Pinpoint the cell where the given text exists, returning its (x, y) midpoint coordinate. 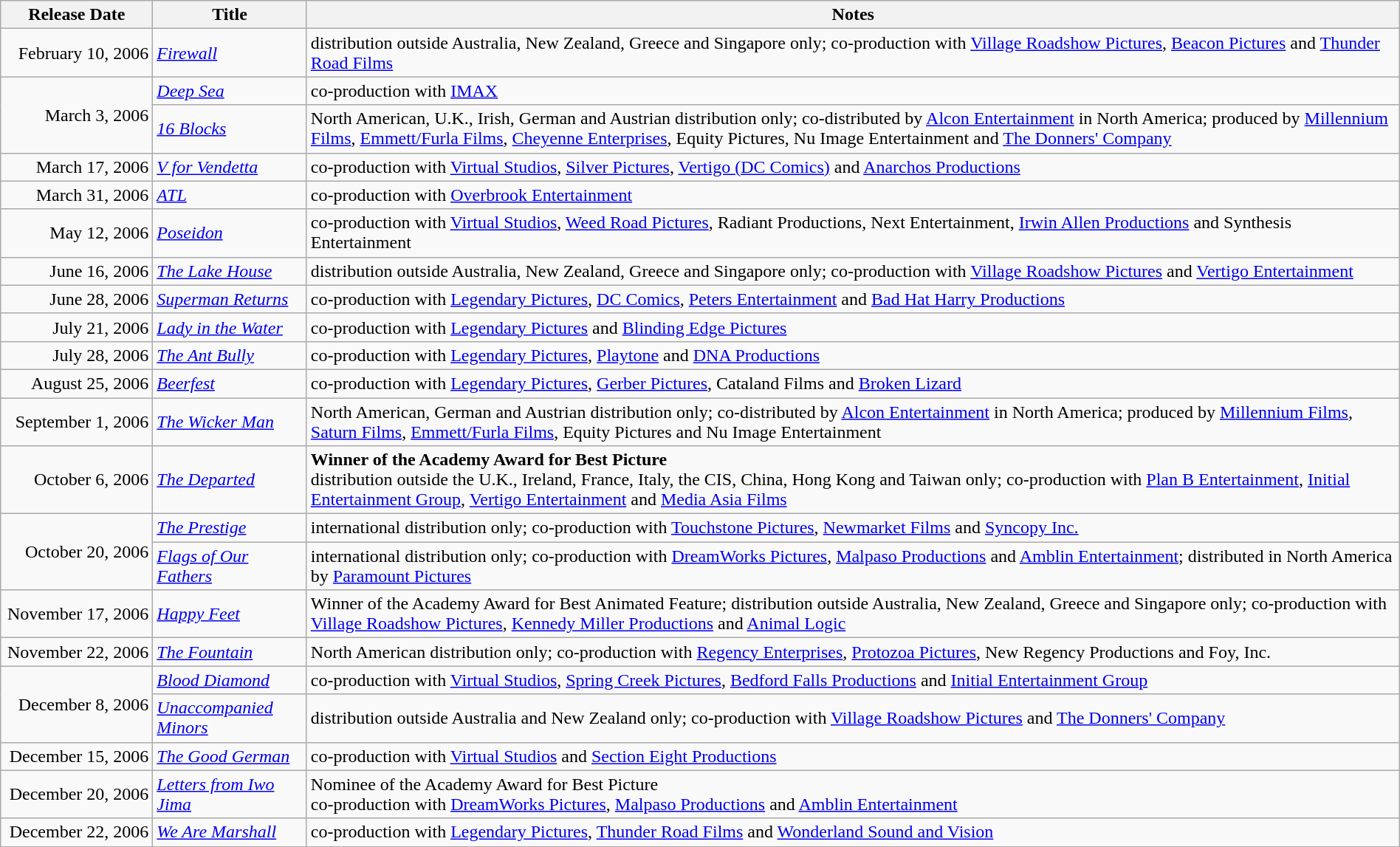
September 1, 2006 (77, 421)
March 31, 2006 (77, 195)
co-production with Virtual Studios and Section Eight Productions (853, 756)
Superman Returns (230, 299)
Happy Feet (230, 614)
co-production with Legendary Pictures, Gerber Pictures, Cataland Films and Broken Lizard (853, 383)
February 10, 2006 (77, 53)
international distribution only; co-production with Touchstone Pictures, Newmarket Films and Syncopy Inc. (853, 528)
June 28, 2006 (77, 299)
November 17, 2006 (77, 614)
Letters from Iwo Jima (230, 795)
Firewall (230, 53)
November 22, 2006 (77, 652)
16 Blocks (230, 128)
V for Vendetta (230, 167)
March 17, 2006 (77, 167)
August 25, 2006 (77, 383)
December 20, 2006 (77, 795)
July 28, 2006 (77, 355)
The Departed (230, 480)
The Good German (230, 756)
co-production with IMAX (853, 91)
Deep Sea (230, 91)
Poseidon (230, 233)
December 8, 2006 (77, 704)
The Lake House (230, 271)
Blood Diamond (230, 680)
co-production with Legendary Pictures, DC Comics, Peters Entertainment and Bad Hat Harry Productions (853, 299)
co-production with Legendary Pictures and Blinding Edge Pictures (853, 327)
Lady in the Water (230, 327)
Release Date (77, 15)
co-production with Virtual Studios, Spring Creek Pictures, Bedford Falls Productions and Initial Entertainment Group (853, 680)
May 12, 2006 (77, 233)
March 3, 2006 (77, 115)
The Prestige (230, 528)
October 6, 2006 (77, 480)
June 16, 2006 (77, 271)
Notes (853, 15)
co-production with Virtual Studios, Silver Pictures, Vertigo (DC Comics) and Anarchos Productions (853, 167)
ATL (230, 195)
The Wicker Man (230, 421)
Flags of Our Fathers (230, 566)
Title (230, 15)
Beerfest (230, 383)
We Are Marshall (230, 832)
July 21, 2006 (77, 327)
Unaccompanied Minors (230, 718)
October 20, 2006 (77, 552)
co-production with Overbrook Entertainment (853, 195)
distribution outside Australia, New Zealand, Greece and Singapore only; co-production with Village Roadshow Pictures and Vertigo Entertainment (853, 271)
December 15, 2006 (77, 756)
co-production with Legendary Pictures, Thunder Road Films and Wonderland Sound and Vision (853, 832)
distribution outside Australia and New Zealand only; co-production with Village Roadshow Pictures and The Donners' Company (853, 718)
co-production with Legendary Pictures, Playtone and DNA Productions (853, 355)
North American distribution only; co-production with Regency Enterprises, Protozoa Pictures, New Regency Productions and Foy, Inc. (853, 652)
co-production with Virtual Studios, Weed Road Pictures, Radiant Productions, Next Entertainment, Irwin Allen Productions and Synthesis Entertainment (853, 233)
The Fountain (230, 652)
Nominee of the Academy Award for Best Pictureco-production with DreamWorks Pictures, Malpaso Productions and Amblin Entertainment (853, 795)
December 22, 2006 (77, 832)
The Ant Bully (230, 355)
